Capture the cell that displays the provided text and extract its [x, y] central coordinate. 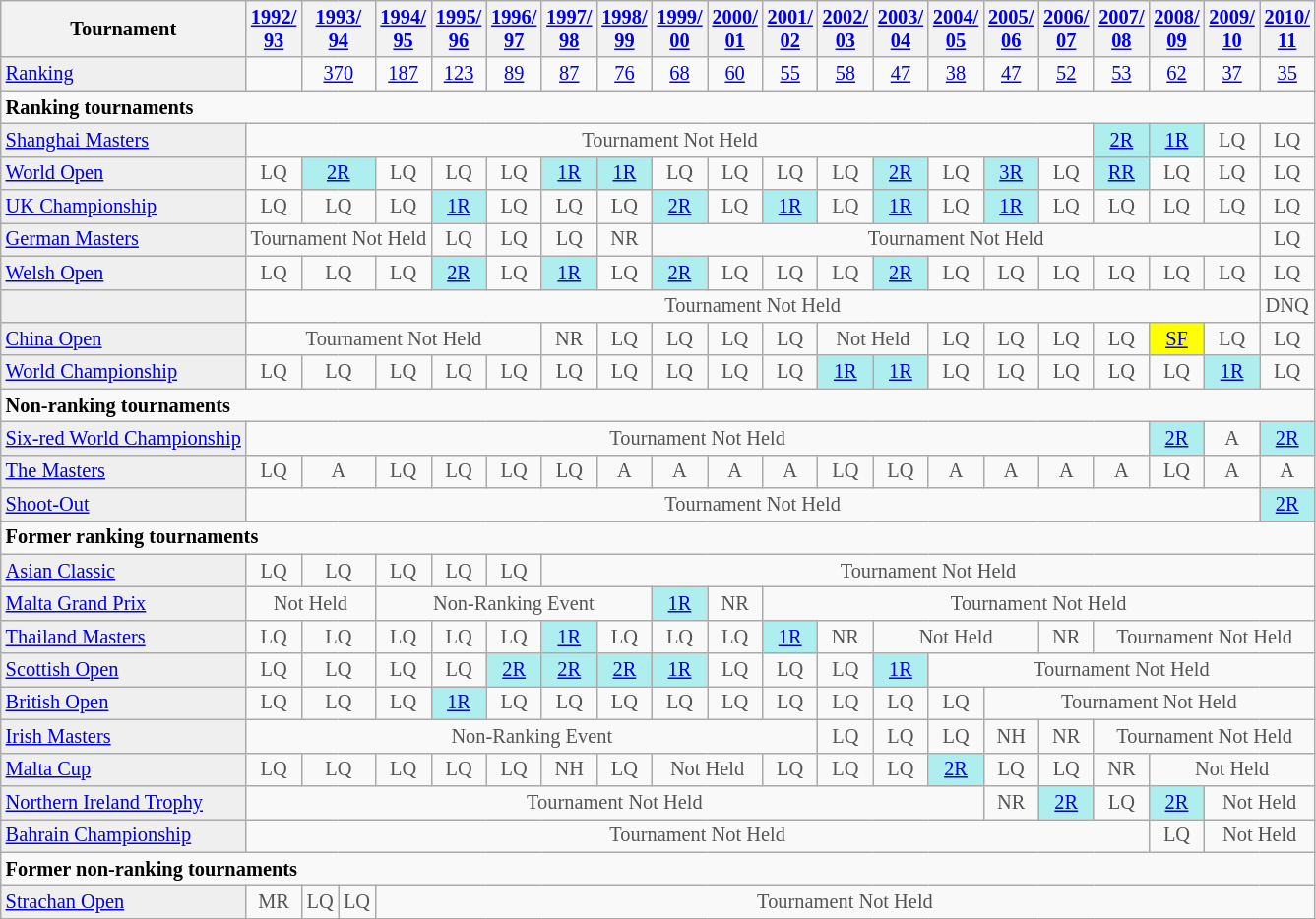
The Masters [124, 471]
Scottish Open [124, 670]
RR [1121, 173]
1999/00 [679, 29]
187 [404, 74]
Six-red World Championship [124, 438]
2010/11 [1287, 29]
Shanghai Masters [124, 140]
MR [274, 901]
2006/07 [1066, 29]
37 [1232, 74]
1998/99 [624, 29]
UK Championship [124, 207]
2005/06 [1011, 29]
Non-ranking tournaments [658, 405]
Tournament [124, 29]
Shoot-Out [124, 505]
3R [1011, 173]
World Open [124, 173]
2009/10 [1232, 29]
German Masters [124, 239]
2003/04 [901, 29]
2007/08 [1121, 29]
Former non-ranking tournaments [658, 869]
68 [679, 74]
World Championship [124, 372]
Asian Classic [124, 571]
89 [514, 74]
1996/97 [514, 29]
76 [624, 74]
1994/95 [404, 29]
1997/98 [569, 29]
2002/03 [846, 29]
62 [1176, 74]
2008/09 [1176, 29]
35 [1287, 74]
123 [459, 74]
Thailand Masters [124, 637]
87 [569, 74]
China Open [124, 338]
2004/05 [956, 29]
Malta Cup [124, 769]
British Open [124, 703]
Ranking tournaments [658, 107]
Former ranking tournaments [658, 537]
60 [735, 74]
2001/02 [790, 29]
53 [1121, 74]
1995/96 [459, 29]
370 [339, 74]
DNQ [1287, 306]
Irish Masters [124, 736]
52 [1066, 74]
Welsh Open [124, 273]
Northern Ireland Trophy [124, 802]
Bahrain Championship [124, 835]
Malta Grand Prix [124, 603]
38 [956, 74]
58 [846, 74]
Ranking [124, 74]
1993/94 [339, 29]
1992/93 [274, 29]
55 [790, 74]
SF [1176, 338]
2000/01 [735, 29]
Strachan Open [124, 901]
